For the text-containing cell, return its midpoint in [X, Y] coordinate format. 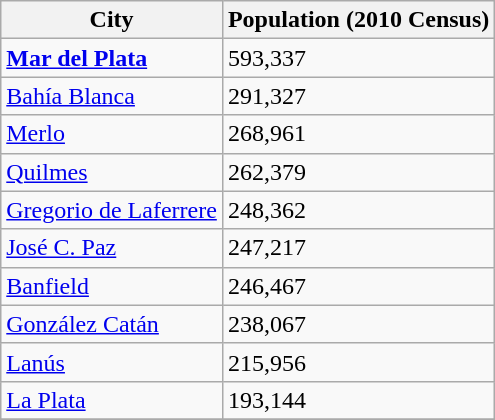
Lanús [112, 362]
268,961 [358, 134]
248,362 [358, 210]
José C. Paz [112, 248]
City [112, 20]
593,337 [358, 58]
193,144 [358, 400]
Gregorio de Laferrere [112, 210]
Banfield [112, 286]
Population (2010 Census) [358, 20]
Mar del Plata [112, 58]
La Plata [112, 400]
291,327 [358, 96]
215,956 [358, 362]
246,467 [358, 286]
238,067 [358, 324]
Merlo [112, 134]
González Catán [112, 324]
262,379 [358, 172]
247,217 [358, 248]
Quilmes [112, 172]
Bahía Blanca [112, 96]
